Capture the cell that displays the provided text and extract its (X, Y) central coordinate. 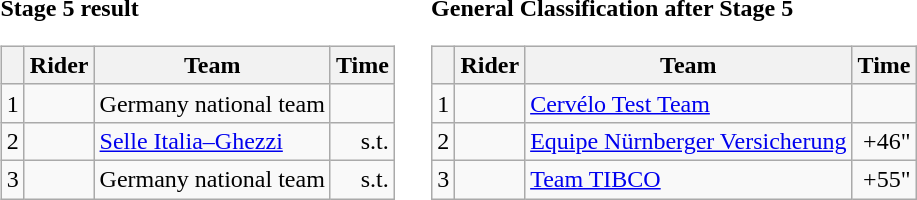
+55" (884, 179)
Equipe Nürnberger Versicherung (688, 141)
Team TIBCO (688, 179)
Cervélo Test Team (688, 103)
Selle Italia–Ghezzi (212, 141)
+46" (884, 141)
